Determine the (X, Y) coordinate at the center of the cell enclosing the given text.  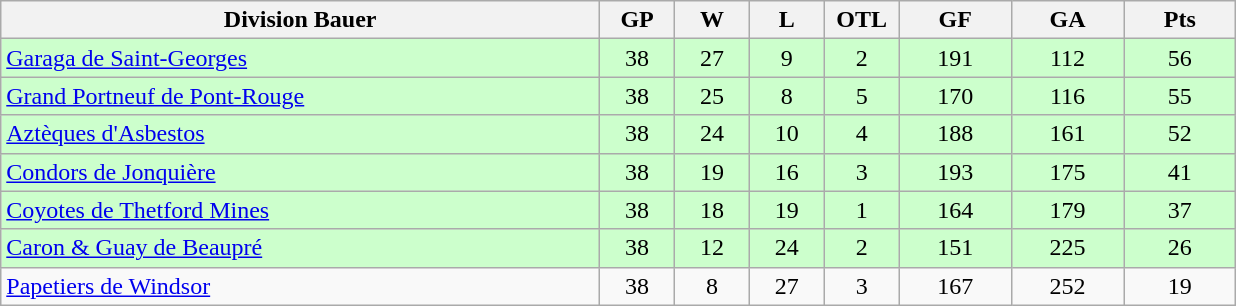
Division Bauer (300, 20)
4 (862, 134)
167 (955, 286)
Garaga de Saint-Georges (300, 58)
Grand Portneuf de Pont-Rouge (300, 96)
L (786, 20)
W (712, 20)
GP (638, 20)
Condors de Jonquière (300, 172)
Coyotes de Thetford Mines (300, 210)
188 (955, 134)
225 (1067, 248)
GA (1067, 20)
10 (786, 134)
GF (955, 20)
25 (712, 96)
112 (1067, 58)
26 (1180, 248)
164 (955, 210)
52 (1180, 134)
151 (955, 248)
Pts (1180, 20)
41 (1180, 172)
191 (955, 58)
193 (955, 172)
5 (862, 96)
9 (786, 58)
56 (1180, 58)
55 (1180, 96)
Papetiers de Windsor (300, 286)
Aztèques d'Asbestos (300, 134)
170 (955, 96)
116 (1067, 96)
179 (1067, 210)
12 (712, 248)
OTL (862, 20)
16 (786, 172)
252 (1067, 286)
1 (862, 210)
37 (1180, 210)
175 (1067, 172)
18 (712, 210)
Caron & Guay de Beaupré (300, 248)
161 (1067, 134)
